Scan for the cell matching the given text and deliver its (X, Y) coordinate at center. 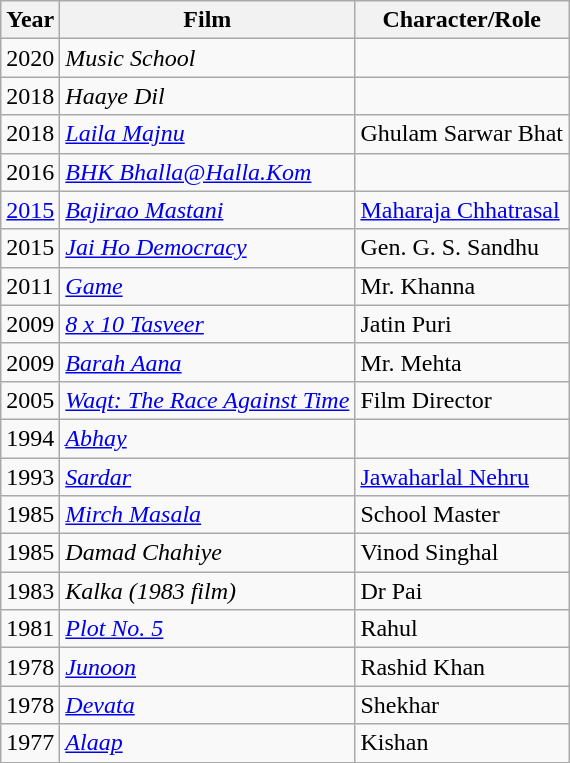
Damad Chahiye (208, 553)
School Master (462, 515)
1977 (30, 743)
Devata (208, 705)
Rashid Khan (462, 667)
Bajirao Mastani (208, 210)
Sardar (208, 477)
Game (208, 286)
2020 (30, 58)
1994 (30, 438)
Mr. Mehta (462, 362)
Film (208, 20)
2016 (30, 172)
1993 (30, 477)
Film Director (462, 400)
2005 (30, 400)
Kalka (1983 film) (208, 591)
Laila Majnu (208, 134)
1983 (30, 591)
Plot No. 5 (208, 629)
Dr Pai (462, 591)
2011 (30, 286)
Alaap (208, 743)
1981 (30, 629)
Maharaja Chhatrasal (462, 210)
BHK Bhalla@Halla.Kom (208, 172)
Character/Role (462, 20)
Kishan (462, 743)
Shekhar (462, 705)
8 x 10 Tasveer (208, 324)
Mirch Masala (208, 515)
Ghulam Sarwar Bhat (462, 134)
Rahul (462, 629)
Abhay (208, 438)
Music School (208, 58)
Junoon (208, 667)
Jatin Puri (462, 324)
Barah Aana (208, 362)
Vinod Singhal (462, 553)
Mr. Khanna (462, 286)
Jai Ho Democracy (208, 248)
Haaye Dil (208, 96)
Gen. G. S. Sandhu (462, 248)
Jawaharlal Nehru (462, 477)
Year (30, 20)
Waqt: The Race Against Time (208, 400)
